Locate the cell with the specified text and output its [x, y] center coordinate. 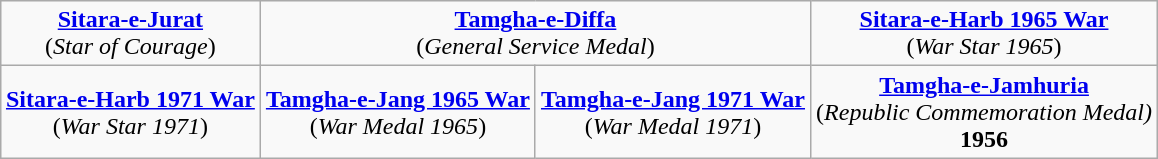
Sitara-e-Jurat(Star of Courage) [130, 34]
Sitara-e-Harb 1971 War(War Star 1971) [130, 112]
Tamgha-e-Jang 1965 War(War Medal 1965) [398, 112]
Tamgha-e-Jang 1971 War(War Medal 1971) [672, 112]
Sitara-e-Harb 1965 War(War Star 1965) [984, 34]
Tamgha-e-Diffa(General Service Medal) [535, 34]
Tamgha-e-Jamhuria(Republic Commemoration Medal)1956 [984, 112]
